Scan for the cell matching the given text and deliver its [X, Y] coordinate at center. 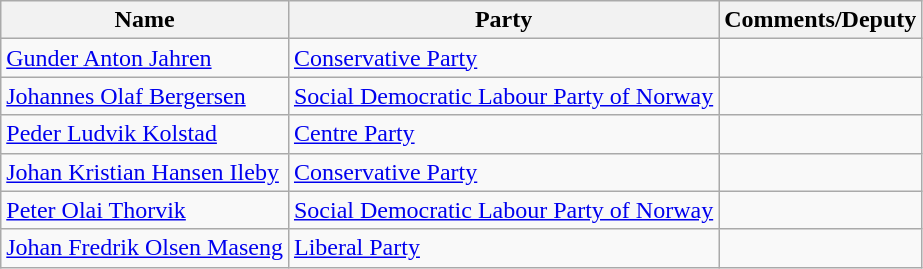
Name [145, 20]
Johan Kristian Hansen Ileby [145, 172]
Gunder Anton Jahren [145, 58]
Party [503, 20]
Comments/Deputy [820, 20]
Johan Fredrik Olsen Maseng [145, 248]
Peder Ludvik Kolstad [145, 134]
Johannes Olaf Bergersen [145, 96]
Liberal Party [503, 248]
Peter Olai Thorvik [145, 210]
Centre Party [503, 134]
